For the text-containing cell, return its midpoint in [x, y] coordinate format. 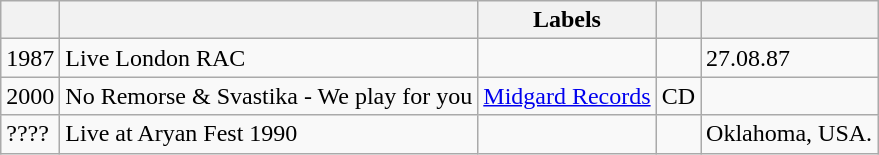
Oklahoma, USA. [790, 134]
Labels [567, 20]
27.08.87 [790, 58]
1987 [30, 58]
???? [30, 134]
2000 [30, 96]
Midgard Records [567, 96]
Live at Aryan Fest 1990 [269, 134]
CD [678, 96]
No Remorse & Svastika - We play for you [269, 96]
Live London RAC [269, 58]
